For the text-containing cell, return its midpoint in (x, y) coordinate format. 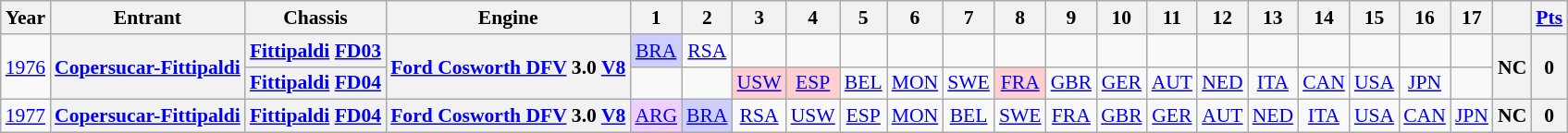
1 (656, 18)
12 (1222, 18)
3 (759, 18)
17 (1472, 18)
13 (1273, 18)
ARG (656, 116)
Engine (508, 18)
Fittipaldi FD03 (315, 51)
4 (813, 18)
5 (864, 18)
7 (969, 18)
11 (1172, 18)
9 (1071, 18)
Year (26, 18)
Entrant (148, 18)
2 (707, 18)
10 (1121, 18)
Chassis (315, 18)
14 (1324, 18)
15 (1375, 18)
1977 (26, 116)
Pts (1549, 18)
16 (1425, 18)
1976 (26, 66)
8 (1020, 18)
6 (916, 18)
